Detect which cell encompasses the target text, then output its [X, Y] center coordinate. 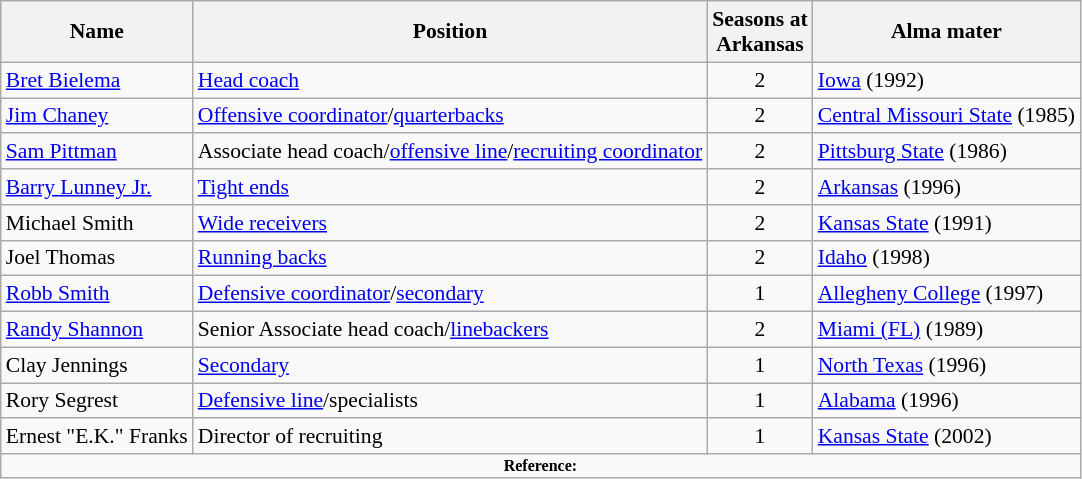
Defensive coordinator/secondary [450, 294]
Kansas State (2002) [946, 437]
Running backs [450, 258]
North Texas (1996) [946, 365]
Alma mater [946, 32]
Sam Pittman [97, 152]
Barry Lunney Jr. [97, 187]
Offensive coordinator/quarterbacks [450, 116]
Robb Smith [97, 294]
Secondary [450, 365]
Clay Jennings [97, 365]
Tight ends [450, 187]
Position [450, 32]
Associate head coach/offensive line/recruiting coordinator [450, 152]
Randy Shannon [97, 330]
Kansas State (1991) [946, 223]
Iowa (1992) [946, 80]
Name [97, 32]
Michael Smith [97, 223]
Reference: [540, 466]
Head coach [450, 80]
Bret Bielema [97, 80]
Allegheny College (1997) [946, 294]
Alabama (1996) [946, 401]
Senior Associate head coach/linebackers [450, 330]
Wide receivers [450, 223]
Seasons atArkansas [760, 32]
Arkansas (1996) [946, 187]
Rory Segrest [97, 401]
Jim Chaney [97, 116]
Defensive line/specialists [450, 401]
Pittsburg State (1986) [946, 152]
Director of recruiting [450, 437]
Ernest "E.K." Franks [97, 437]
Idaho (1998) [946, 258]
Central Missouri State (1985) [946, 116]
Miami (FL) (1989) [946, 330]
Joel Thomas [97, 258]
